Pinpoint the cell where the given text exists, returning its (X, Y) midpoint coordinate. 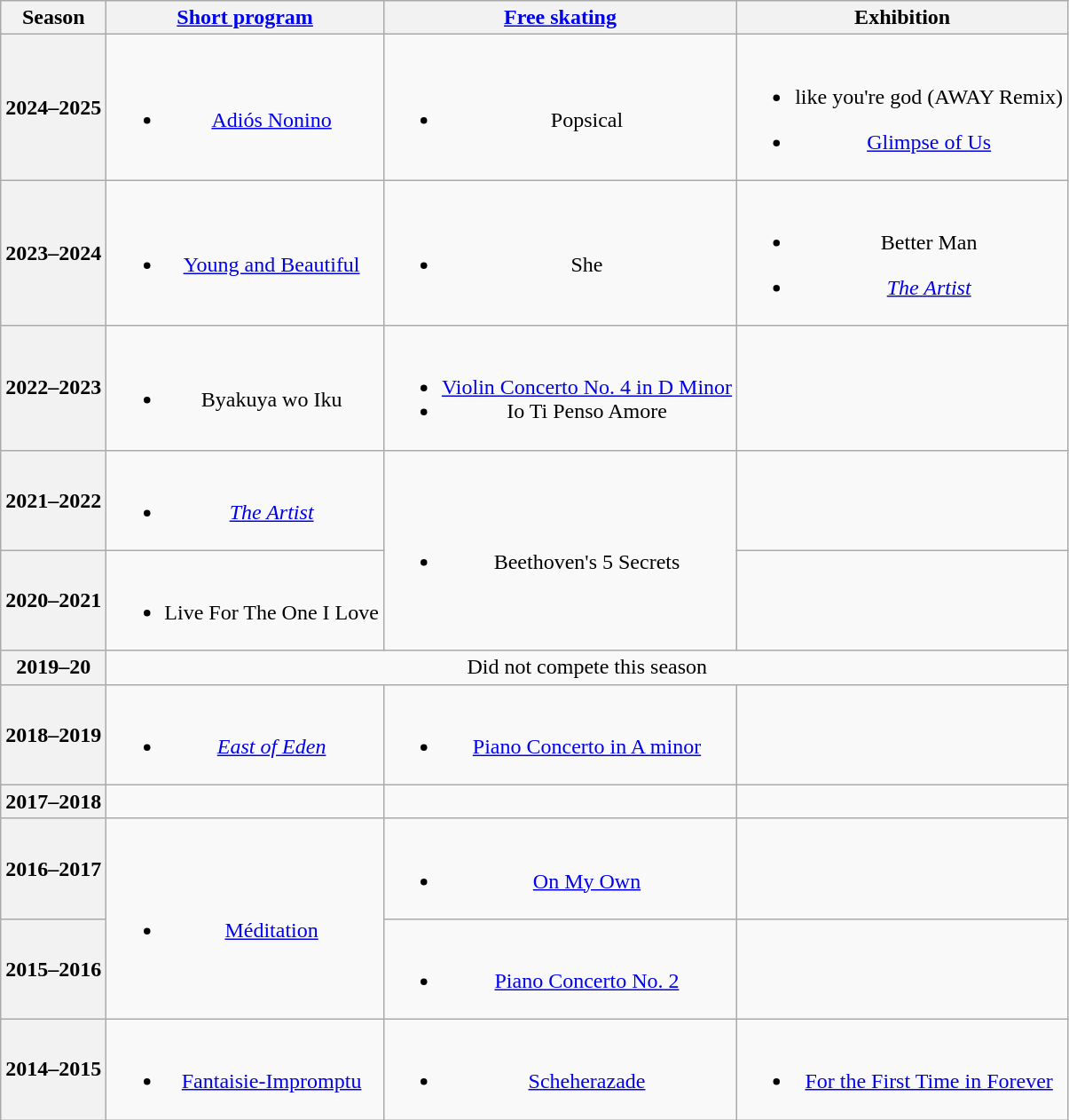
Adiós Nonino (245, 107)
2016–2017 (53, 868)
Young and Beautiful (245, 253)
Free skating (560, 18)
Short program (245, 18)
2024–2025 (53, 107)
On My Own (560, 868)
Live For The One I Love (245, 600)
Did not compete this season (587, 667)
Scheherazade (560, 1069)
2017–2018 (53, 801)
2021–2022 (53, 501)
2015–2016 (53, 969)
2022–2023 (53, 388)
2020–2021 (53, 600)
Better Man The Artist (903, 253)
2023–2024 (53, 253)
For the First Time in Forever (903, 1069)
like you're god (AWAY Remix)Glimpse of Us (903, 107)
East of Eden (245, 735)
Popsical (560, 107)
Exhibition (903, 18)
Fantaisie-Impromptu (245, 1069)
Méditation (245, 919)
Violin Concerto No. 4 in D Minor Io Ti Penso Amore (560, 388)
Beethoven's 5 Secrets (560, 550)
The Artist (245, 501)
Piano Concerto in A minor (560, 735)
2019–20 (53, 667)
Piano Concerto No. 2 (560, 969)
2014–2015 (53, 1069)
2018–2019 (53, 735)
Byakuya wo Iku (245, 388)
She (560, 253)
Season (53, 18)
